Detect which cell encompasses the target text, then output its (x, y) center coordinate. 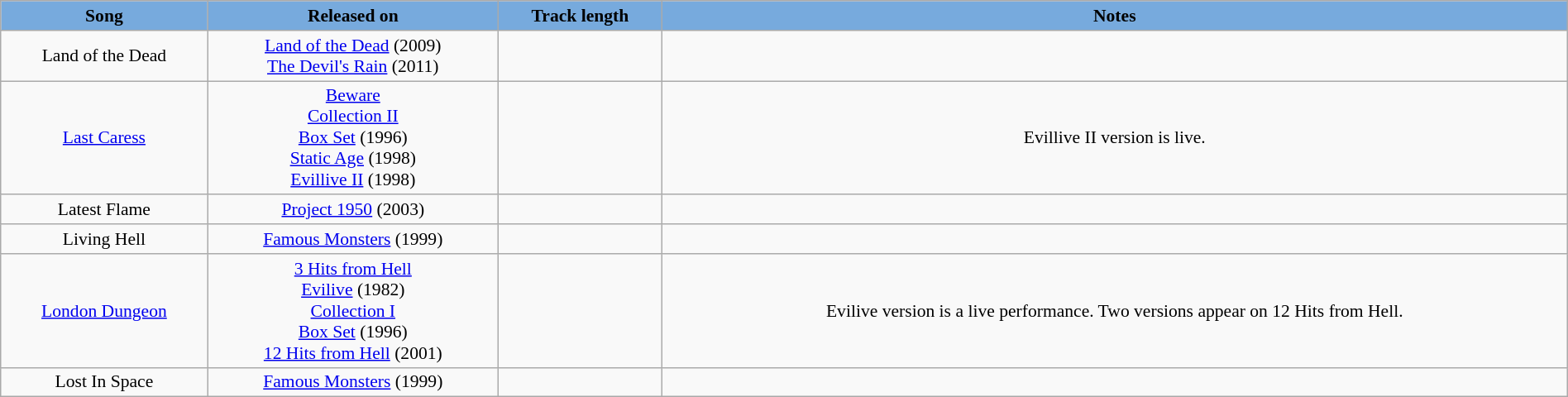
Land of the Dead (2009)The Devil's Rain (2011) (352, 55)
Lost In Space (104, 382)
Evilive version is a live performance. Two versions appear on 12 Hits from Hell. (1115, 310)
Track length (581, 16)
Living Hell (104, 239)
Song (104, 16)
Notes (1115, 16)
BewareCollection IIBox Set (1996)Static Age (1998)Evillive II (1998) (352, 138)
Project 1950 (2003) (352, 209)
Released on (352, 16)
Land of the Dead (104, 55)
3 Hits from HellEvilive (1982)Collection IBox Set (1996)12 Hits from Hell (2001) (352, 310)
Last Caress (104, 138)
Evillive II version is live. (1115, 138)
Latest Flame (104, 209)
London Dungeon (104, 310)
